Locate the cell with the specified text and output its (x, y) center coordinate. 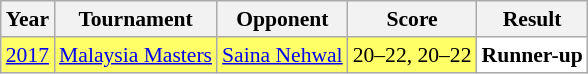
Runner-up (532, 55)
Year (28, 19)
Malaysia Masters (136, 55)
Tournament (136, 19)
20–22, 20–22 (412, 55)
Opponent (282, 19)
2017 (28, 55)
Saina Nehwal (282, 55)
Score (412, 19)
Result (532, 19)
